Extract the [x, y] coordinate from the center of the cell holding the provided text.  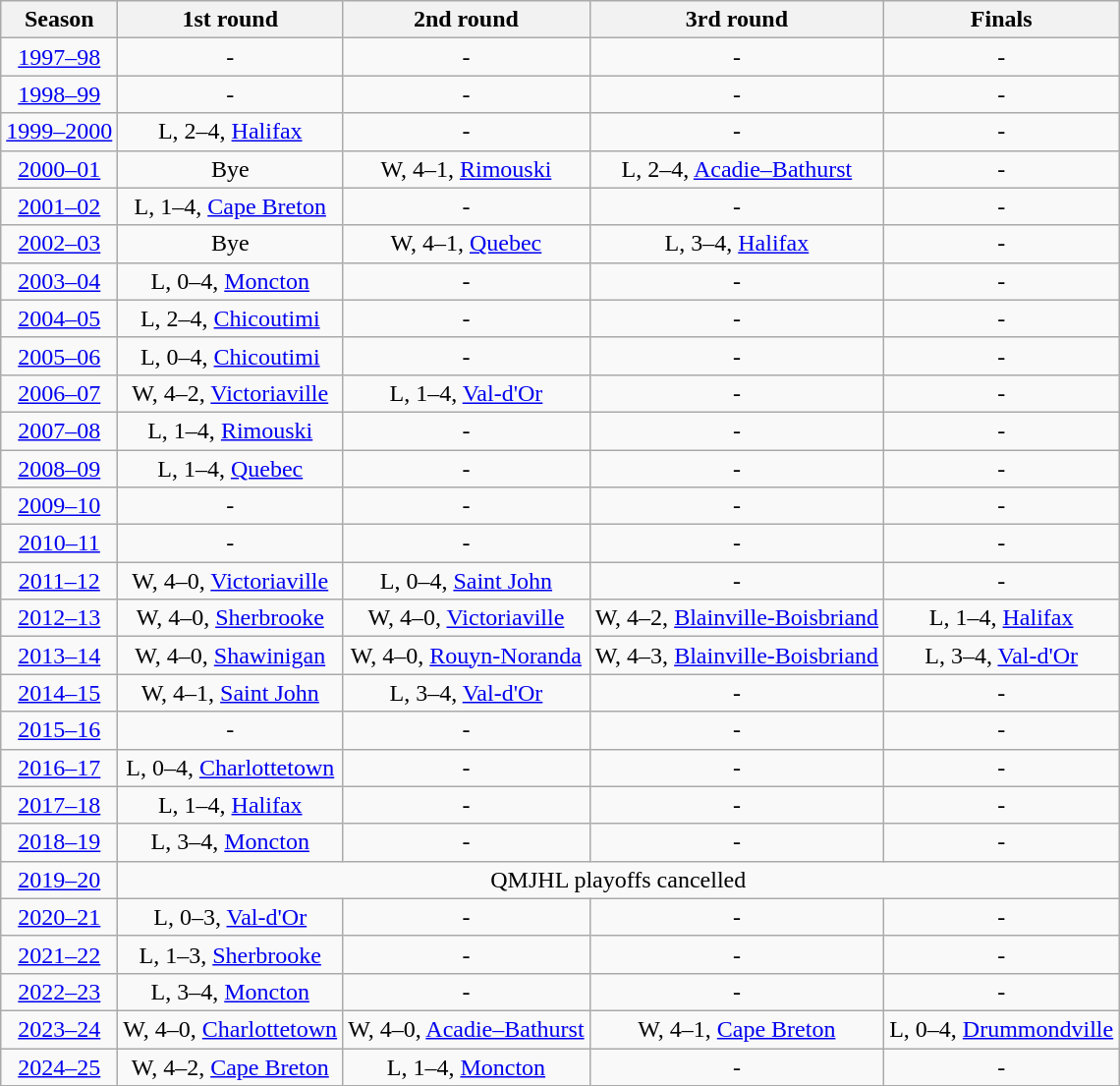
L, 0–3, Val-d'Or [230, 917]
W, 4–3, Blainville-Boisbriand [737, 656]
2008–09 [59, 469]
L, 2–4, Acadie–Bathurst [737, 169]
W, 4–2, Cape Breton [230, 1066]
W, 4–1, Rimouski [466, 169]
2013–14 [59, 656]
1997–98 [59, 57]
W, 4–0, Shawinigan [230, 656]
L, 0–4, Charlottetown [230, 768]
2023–24 [59, 1029]
W, 4–2, Blainville-Boisbriand [737, 618]
2020–21 [59, 917]
2009–10 [59, 506]
W, 4–0, Acadie–Bathurst [466, 1029]
W, 4–0, Sherbrooke [230, 618]
L, 2–4, Chicoutimi [230, 318]
W, 4–1, Cape Breton [737, 1029]
2011–12 [59, 581]
2007–08 [59, 430]
L, 0–4, Chicoutimi [230, 356]
2014–15 [59, 693]
L, 3–4, Halifax [737, 244]
W, 4–2, Victoriaville [230, 393]
W, 4–0, Rouyn-Noranda [466, 656]
L, 1–4, Cape Breton [230, 206]
2001–02 [59, 206]
2010–11 [59, 543]
2021–22 [59, 954]
1998–99 [59, 94]
Finals [1002, 20]
2022–23 [59, 992]
2006–07 [59, 393]
L, 2–4, Halifax [230, 132]
3rd round [737, 20]
Season [59, 20]
2005–06 [59, 356]
L, 1–3, Sherbrooke [230, 954]
2nd round [466, 20]
2019–20 [59, 880]
2024–25 [59, 1066]
1999–2000 [59, 132]
2016–17 [59, 768]
L, 0–4, Drummondville [1002, 1029]
2017–18 [59, 805]
2012–13 [59, 618]
L, 1–4, Moncton [466, 1066]
2004–05 [59, 318]
2003–04 [59, 281]
W, 4–0, Charlottetown [230, 1029]
L, 1–4, Quebec [230, 469]
QMJHL playoffs cancelled [619, 880]
2002–03 [59, 244]
2000–01 [59, 169]
W, 4–1, Quebec [466, 244]
2015–16 [59, 730]
W, 4–1, Saint John [230, 693]
2018–19 [59, 842]
L, 1–4, Val-d'Or [466, 393]
L, 1–4, Rimouski [230, 430]
1st round [230, 20]
L, 0–4, Saint John [466, 581]
L, 0–4, Moncton [230, 281]
